Capture the cell that displays the provided text and extract its (X, Y) central coordinate. 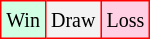
Draw (72, 20)
Loss (126, 20)
Win (24, 20)
